Capture the cell that displays the provided text and extract its [X, Y] central coordinate. 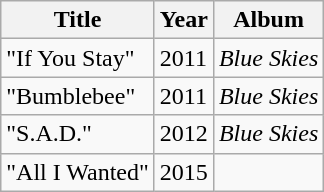
Title [78, 20]
"S.A.D." [78, 134]
2012 [184, 134]
"Bumblebee" [78, 96]
Album [268, 20]
"If You Stay" [78, 58]
2015 [184, 172]
"All I Wanted" [78, 172]
Year [184, 20]
